Locate the cell with the specified text and output its (x, y) center coordinate. 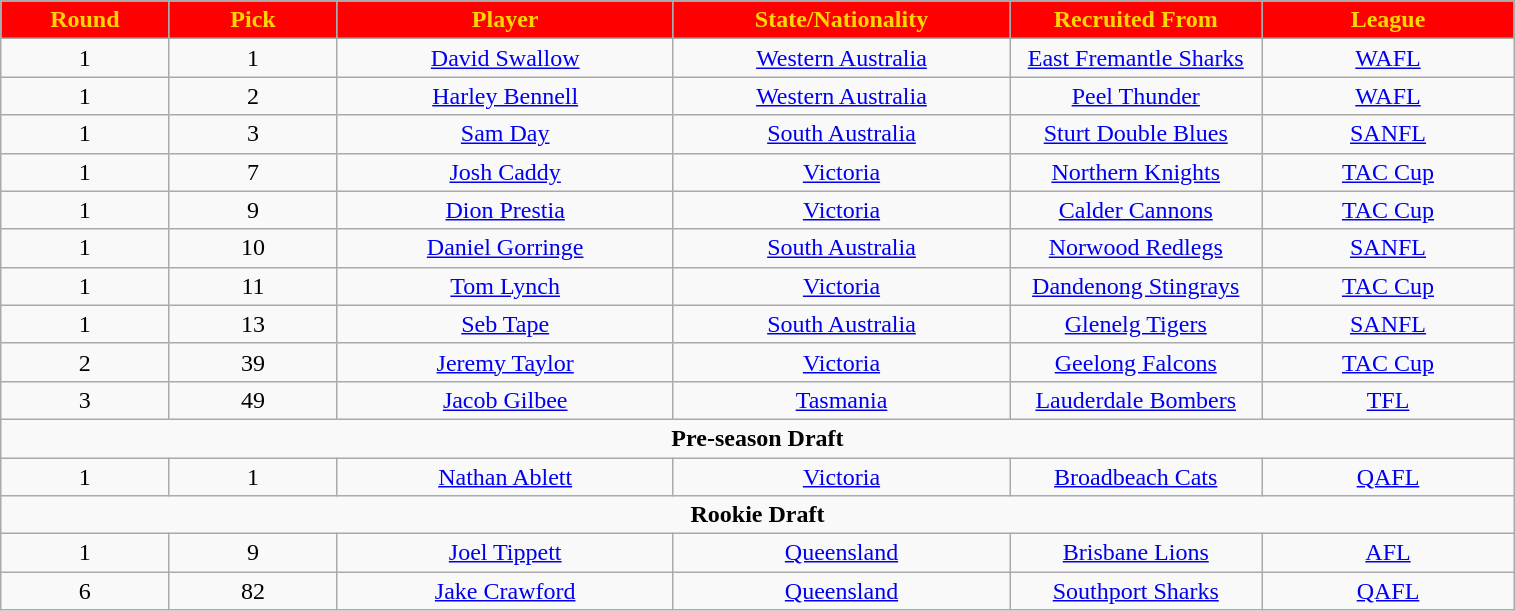
Southport Sharks (1136, 591)
Geelong Falcons (1136, 362)
Harley Bennell (505, 96)
Peel Thunder (1136, 96)
AFL (1388, 553)
Tasmania (841, 400)
Dandenong Stingrays (1136, 286)
Player (505, 20)
Josh Caddy (505, 172)
Pick (253, 20)
Tom Lynch (505, 286)
49 (253, 400)
Joel Tippett (505, 553)
State/Nationality (841, 20)
Recruited From (1136, 20)
82 (253, 591)
Glenelg Tigers (1136, 324)
Dion Prestia (505, 210)
Sam Day (505, 134)
Sturt Double Blues (1136, 134)
11 (253, 286)
Pre-season Draft (758, 438)
10 (253, 248)
Calder Cannons (1136, 210)
39 (253, 362)
Round (85, 20)
League (1388, 20)
Jacob Gilbee (505, 400)
East Fremantle Sharks (1136, 58)
Norwood Redlegs (1136, 248)
TFL (1388, 400)
Broadbeach Cats (1136, 477)
Rookie Draft (758, 515)
Jeremy Taylor (505, 362)
Brisbane Lions (1136, 553)
Jake Crawford (505, 591)
Daniel Gorringe (505, 248)
Northern Knights (1136, 172)
6 (85, 591)
Nathan Ablett (505, 477)
7 (253, 172)
Lauderdale Bombers (1136, 400)
Seb Tape (505, 324)
13 (253, 324)
David Swallow (505, 58)
